Search for the cell housing the specified text and yield its (X, Y) center coordinate. 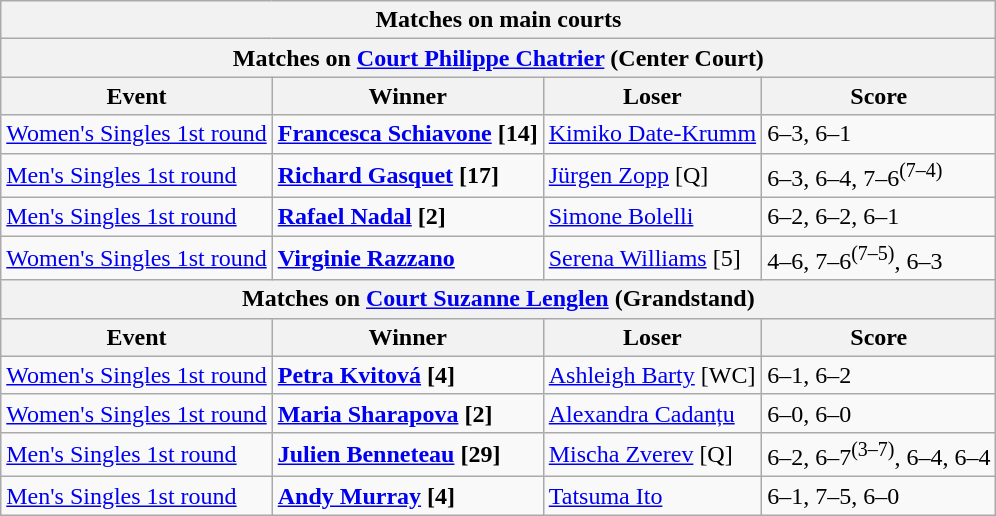
Virginie Razzano (408, 258)
Richard Gasquet [17] (408, 176)
Alexandra Cadanțu (652, 413)
6–0, 6–0 (879, 413)
4–6, 7–6(7–5), 6–3 (879, 258)
Julien Benneteau [29] (408, 454)
6–2, 6–2, 6–1 (879, 217)
Maria Sharapova [2] (408, 413)
Andy Murray [4] (408, 496)
6–3, 6–1 (879, 134)
Matches on Court Suzanne Lenglen (Grandstand) (498, 299)
6–3, 6–4, 7–6(7–4) (879, 176)
Ashleigh Barty [WC] (652, 375)
Petra Kvitová [4] (408, 375)
Matches on main courts (498, 20)
Mischa Zverev [Q] (652, 454)
6–1, 6–2 (879, 375)
Tatsuma Ito (652, 496)
Simone Bolelli (652, 217)
Kimiko Date-Krumm (652, 134)
Serena Williams [5] (652, 258)
Jürgen Zopp [Q] (652, 176)
Matches on Court Philippe Chatrier (Center Court) (498, 58)
6–2, 6–7(3–7), 6–4, 6–4 (879, 454)
6–1, 7–5, 6–0 (879, 496)
Rafael Nadal [2] (408, 217)
Francesca Schiavone [14] (408, 134)
